Detect which cell encompasses the target text, then output its [x, y] center coordinate. 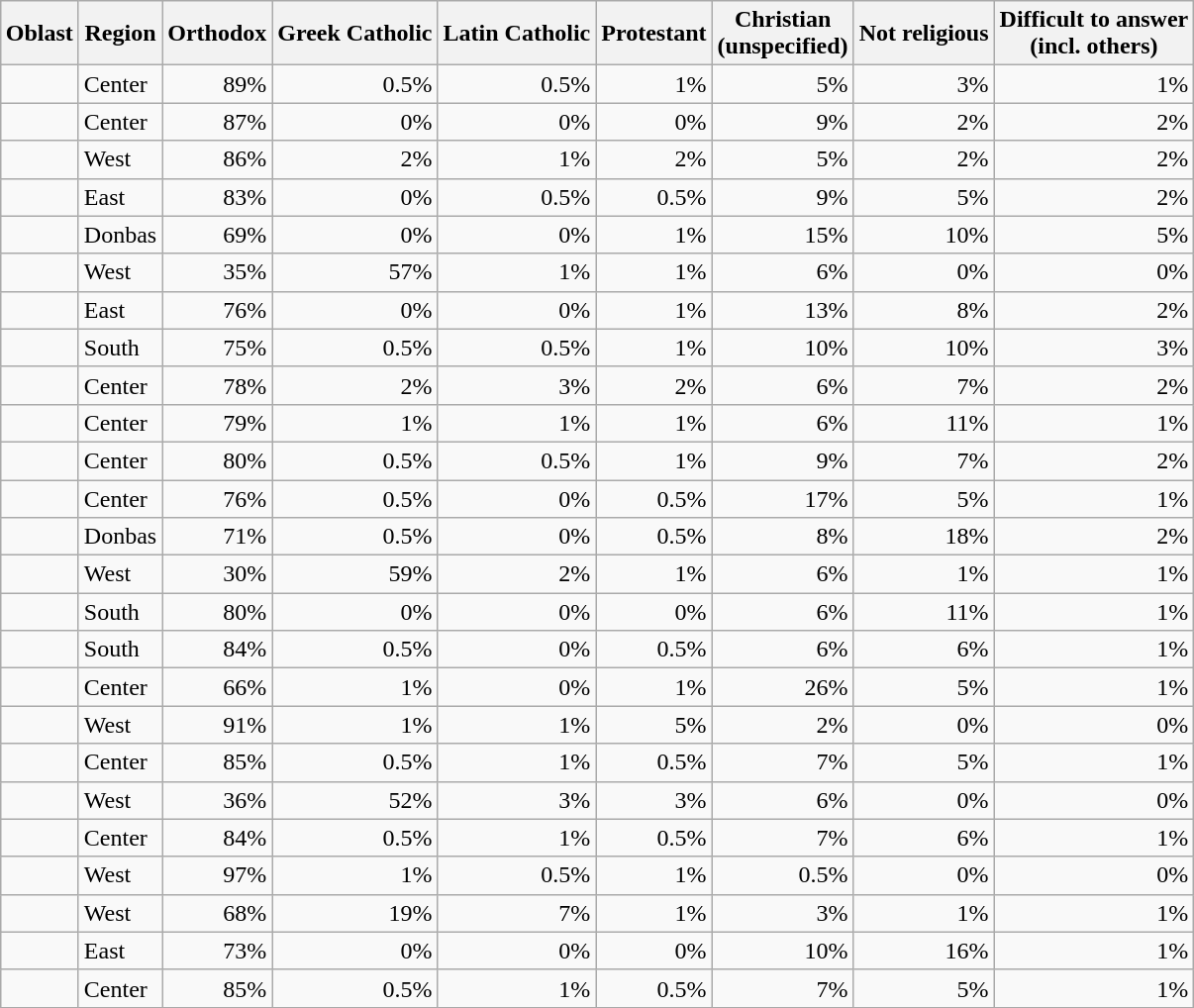
57% [354, 272]
17% [782, 498]
15% [782, 235]
87% [218, 122]
75% [218, 348]
18% [924, 537]
Protestant [653, 34]
26% [782, 687]
Not religious [924, 34]
59% [354, 574]
Greek Catholic [354, 34]
97% [218, 875]
Oblast [40, 34]
69% [218, 235]
Latin Catholic [517, 34]
Christian(unspecified) [782, 34]
79% [218, 423]
71% [218, 537]
Difficult to answer(incl. others) [1094, 34]
Orthodox [218, 34]
66% [218, 687]
52% [354, 800]
68% [218, 913]
16% [924, 951]
35% [218, 272]
13% [782, 310]
36% [218, 800]
19% [354, 913]
78% [218, 385]
Region [120, 34]
30% [218, 574]
73% [218, 951]
83% [218, 197]
89% [218, 84]
86% [218, 159]
91% [218, 725]
